Identify which cell holds the provided text, then report its (X, Y) central coordinate. 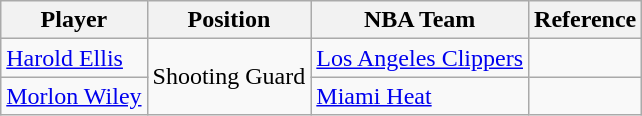
Reference (586, 20)
Miami Heat (420, 96)
Shooting Guard (229, 77)
NBA Team (420, 20)
Player (74, 20)
Los Angeles Clippers (420, 58)
Morlon Wiley (74, 96)
Harold Ellis (74, 58)
Position (229, 20)
